Identify which cell holds the provided text, then report its [x, y] central coordinate. 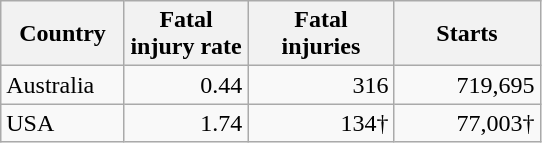
Country [63, 34]
134† [321, 123]
Fatal injury rate [186, 34]
719,695 [467, 85]
77,003† [467, 123]
Australia [63, 85]
Fatal injuries [321, 34]
1.74 [186, 123]
Starts [467, 34]
0.44 [186, 85]
USA [63, 123]
316 [321, 85]
